Identify which cell holds the provided text, then report its (X, Y) central coordinate. 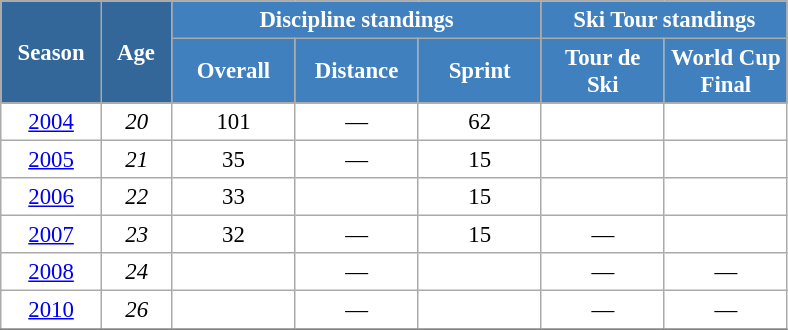
35 (234, 160)
33 (234, 197)
101 (234, 122)
Distance (356, 72)
24 (136, 273)
62 (480, 122)
2006 (52, 197)
Ski Tour standings (664, 20)
Age (136, 52)
2004 (52, 122)
21 (136, 160)
26 (136, 310)
20 (136, 122)
32 (234, 235)
Sprint (480, 72)
Overall (234, 72)
2010 (52, 310)
Season (52, 52)
2008 (52, 273)
2007 (52, 235)
22 (136, 197)
World CupFinal (726, 72)
Discipline standings (356, 20)
2005 (52, 160)
Tour deSki (602, 72)
23 (136, 235)
